Return the (X, Y) coordinate for the center point of the cell that contains the specified text.  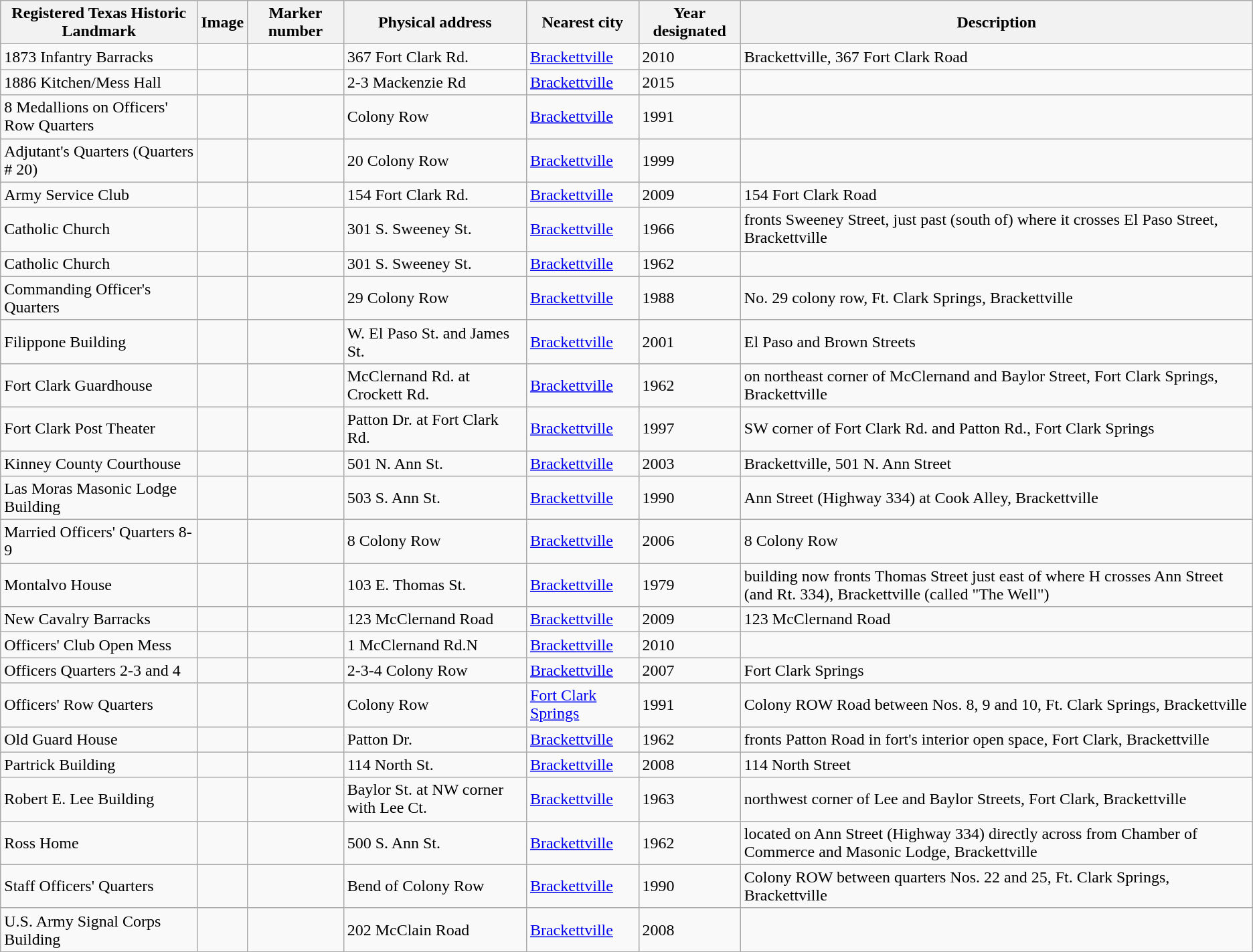
501 N. Ann St. (435, 464)
29 Colony Row (435, 298)
20 Colony Row (435, 161)
Bend of Colony Row (435, 886)
503 S. Ann St. (435, 498)
103 E. Thomas St. (435, 585)
Year designated (689, 23)
114 North Street (996, 765)
Patton Dr. (435, 739)
Nearest city (582, 23)
on northeast corner of McClernand and Baylor Street, Fort Clark Springs, Brackettville (996, 385)
Kinney County Courthouse (99, 464)
154 Fort Clark Rd. (435, 195)
2007 (689, 670)
1966 (689, 229)
Image (222, 23)
located on Ann Street (Highway 334) directly across from Chamber of Commerce and Masonic Lodge, Brackettville (996, 843)
New Cavalry Barracks (99, 620)
Officers Quarters 2-3 and 4 (99, 670)
2015 (689, 82)
No. 29 colony row, Ft. Clark Springs, Brackettville (996, 298)
Marker number (296, 23)
2-3-4 Colony Row (435, 670)
1 McClernand Rd.N (435, 645)
fronts Sweeney Street, just past (south of) where it crosses El Paso Street, Brackettville (996, 229)
2-3 Mackenzie Rd (435, 82)
W. El Paso St. and James St. (435, 341)
Physical address (435, 23)
Colony ROW between quarters Nos. 22 and 25, Ft. Clark Springs, Brackettville (996, 886)
1999 (689, 161)
Ross Home (99, 843)
Robert E. Lee Building (99, 799)
building now fronts Thomas Street just east of where H crosses Ann Street (and Rt. 334), Brackettville (called "The Well") (996, 585)
Filippone Building (99, 341)
McClernand Rd. at Crockett Rd. (435, 385)
1988 (689, 298)
2003 (689, 464)
114 North St. (435, 765)
fronts Patton Road in fort's interior open space, Fort Clark, Brackettville (996, 739)
Patton Dr. at Fort Clark Rd. (435, 428)
Married Officers' Quarters 8-9 (99, 542)
202 McClain Road (435, 930)
El Paso and Brown Streets (996, 341)
Army Service Club (99, 195)
SW corner of Fort Clark Rd. and Patton Rd., Fort Clark Springs (996, 428)
500 S. Ann St. (435, 843)
1873 Infantry Barracks (99, 57)
Ann Street (Highway 334) at Cook Alley, Brackettville (996, 498)
U.S. Army Signal Corps Building (99, 930)
Baylor St. at NW corner with Lee Ct. (435, 799)
Description (996, 23)
Montalvo House (99, 585)
Brackettville, 367 Fort Clark Road (996, 57)
Commanding Officer's Quarters (99, 298)
Staff Officers' Quarters (99, 886)
Officers' Club Open Mess (99, 645)
8 Medallions on Officers' Row Quarters (99, 116)
2001 (689, 341)
Las Moras Masonic Lodge Building (99, 498)
Brackettville, 501 N. Ann Street (996, 464)
northwest corner of Lee and Baylor Streets, Fort Clark, Brackettville (996, 799)
Fort Clark Guardhouse (99, 385)
154 Fort Clark Road (996, 195)
1997 (689, 428)
Colony ROW Road between Nos. 8, 9 and 10, Ft. Clark Springs, Brackettville (996, 705)
1963 (689, 799)
1886 Kitchen/Mess Hall (99, 82)
Old Guard House (99, 739)
Registered Texas Historic Landmark (99, 23)
367 Fort Clark Rd. (435, 57)
1979 (689, 585)
Fort Clark Post Theater (99, 428)
2006 (689, 542)
Officers' Row Quarters (99, 705)
Adjutant's Quarters (Quarters # 20) (99, 161)
Partrick Building (99, 765)
